Return the (x, y) coordinate for the center point of the cell that contains the specified text.  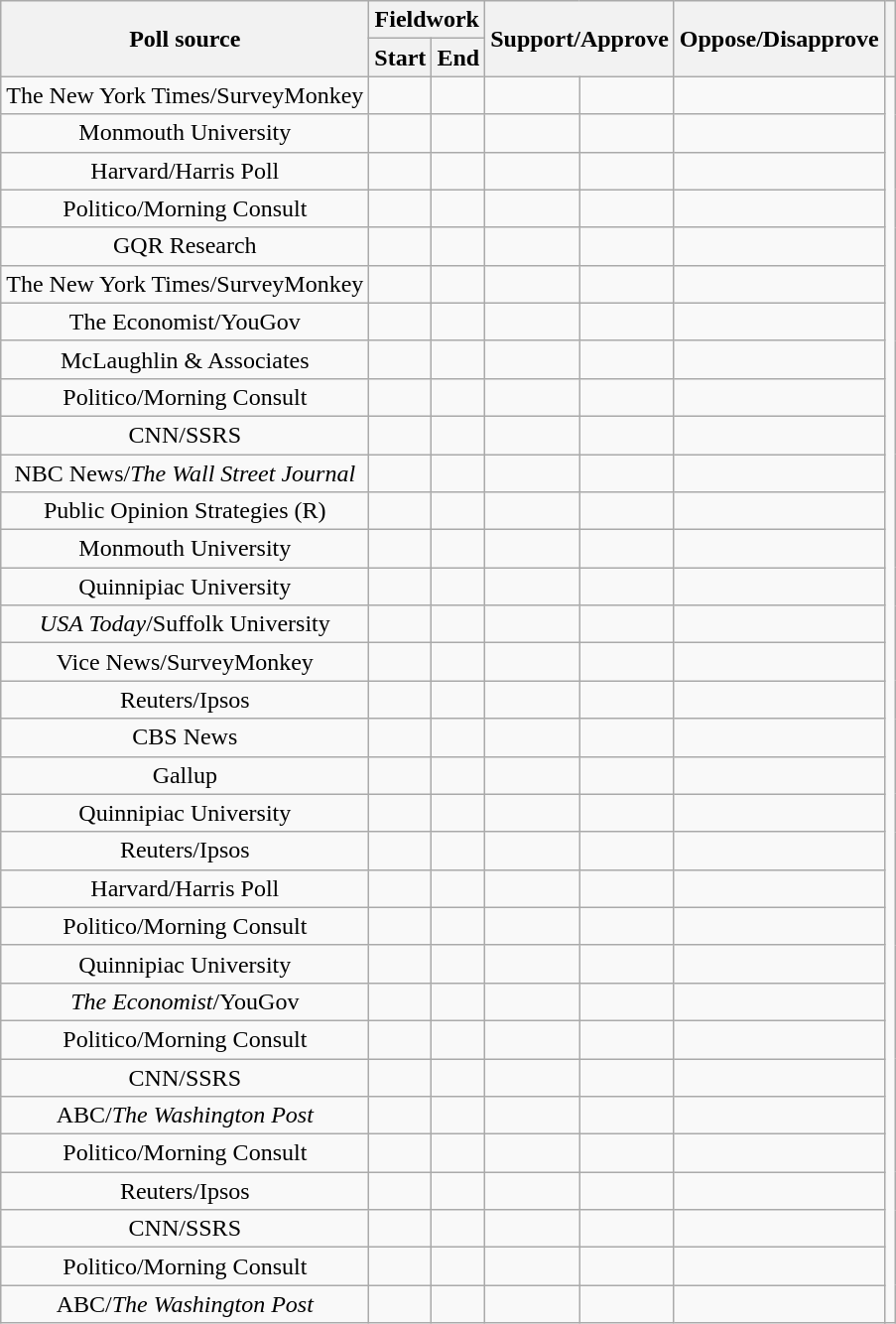
Support/Approve (579, 39)
McLaughlin & Associates (185, 359)
Start (401, 58)
Fieldwork (427, 20)
Oppose/Disapprove (779, 39)
End (458, 58)
Poll source (185, 39)
USA Today/Suffolk University (185, 624)
CBS News (185, 737)
NBC News/The Wall Street Journal (185, 473)
Vice News/SurveyMonkey (185, 662)
Gallup (185, 775)
Public Opinion Strategies (R) (185, 511)
GQR Research (185, 246)
